Extract the (x, y) coordinate from the center of the cell holding the provided text.  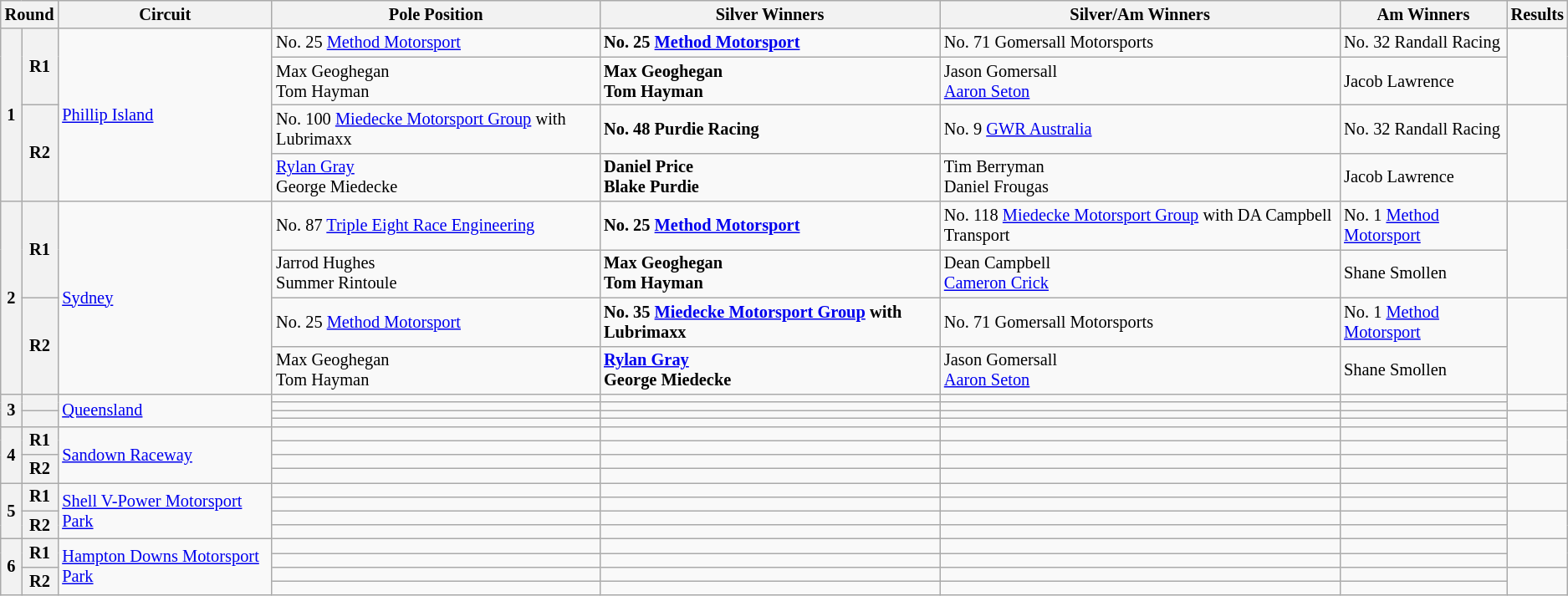
No. 87 Triple Eight Race Engineering (436, 226)
Daniel Price Blake Purdie (769, 177)
4 (12, 455)
Pole Position (436, 14)
Phillip Island (165, 115)
Shell V-Power Motorsport Park (165, 510)
Queensland (165, 410)
Am Winners (1423, 14)
6 (12, 567)
1 (12, 115)
No. 118 Miedecke Motorsport Group with DA Campbell Transport (1140, 226)
Silver/Am Winners (1140, 14)
Sydney (165, 298)
No. 35 Miedecke Motorsport Group with Lubrimaxx (769, 322)
Jarrod Hughes Summer Rintoule (436, 273)
2 (12, 298)
No. 9 GWR Australia (1140, 129)
5 (12, 510)
Circuit (165, 14)
Results (1537, 14)
Tim Berryman Daniel Frougas (1140, 177)
Sandown Raceway (165, 455)
No. 48 Purdie Racing (769, 129)
Dean Campbell Cameron Crick (1140, 273)
3 (12, 410)
Silver Winners (769, 14)
No. 100 Miedecke Motorsport Group with Lubrimaxx (436, 129)
Hampton Downs Motorsport Park (165, 567)
Round (30, 14)
